Search for the cell housing the specified text and yield its [X, Y] center coordinate. 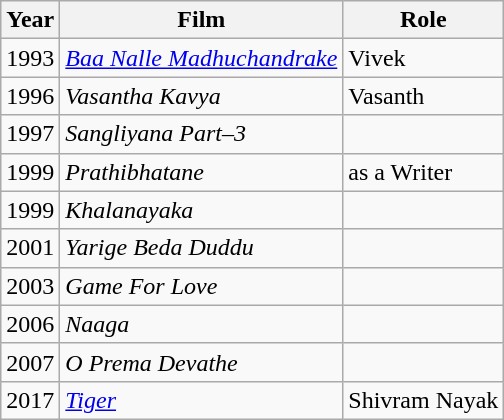
1996 [30, 96]
Game For Love [202, 286]
2003 [30, 286]
1993 [30, 58]
Vasanth [424, 96]
1997 [30, 134]
as a Writer [424, 172]
2007 [30, 362]
2017 [30, 400]
2006 [30, 324]
Film [202, 20]
Sangliyana Part–3 [202, 134]
Year [30, 20]
Baa Nalle Madhuchandrake [202, 58]
Tiger [202, 400]
Khalanayaka [202, 210]
O Prema Devathe [202, 362]
Role [424, 20]
Vasantha Kavya [202, 96]
Yarige Beda Duddu [202, 248]
Shivram Nayak [424, 400]
2001 [30, 248]
Prathibhatane [202, 172]
Naaga [202, 324]
Vivek [424, 58]
